Search for the cell housing the specified text and yield its (x, y) center coordinate. 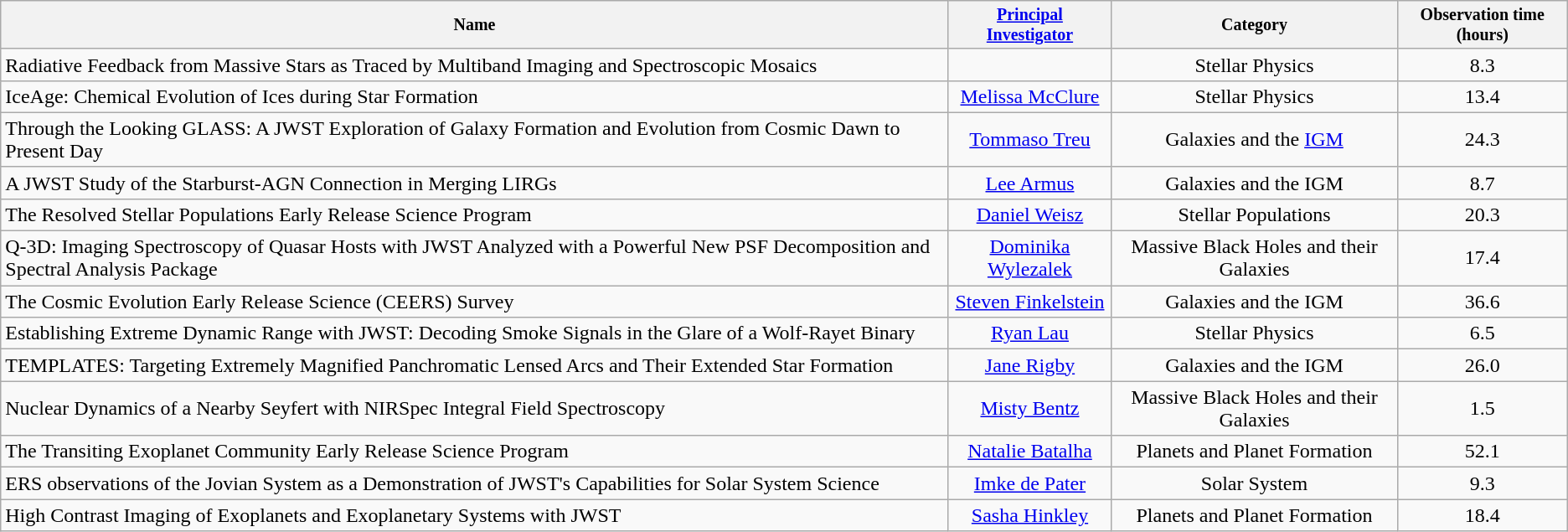
8.3 (1483, 65)
36.6 (1483, 302)
Stellar Populations (1255, 214)
TEMPLATES: Targeting Extremely Magnified Panchromatic Lensed Arcs and Their Extended Star Formation (474, 365)
Natalie Batalha (1030, 452)
Category (1255, 25)
The Transiting Exoplanet Community Early Release Science Program (474, 452)
The Resolved Stellar Populations Early Release Science Program (474, 214)
13.4 (1483, 96)
Ryan Lau (1030, 333)
Establishing Extreme Dynamic Range with JWST: Decoding Smoke Signals in the Glare of a Wolf-Rayet Binary (474, 333)
Jane Rigby (1030, 365)
Tommaso Treu (1030, 139)
Imke de Pater (1030, 483)
1.5 (1483, 409)
Q-3D: Imaging Spectroscopy of Quasar Hosts with JWST Analyzed with a Powerful New PSF Decomposition and Spectral Analysis Package (474, 258)
Observation time (hours) (1483, 25)
6.5 (1483, 333)
Misty Bentz (1030, 409)
8.7 (1483, 183)
IceAge: Chemical Evolution of Ices during Star Formation (474, 96)
A JWST Study of the Starburst-AGN Connection in Merging LIRGs (474, 183)
Melissa McClure (1030, 96)
Sasha Hinkley (1030, 515)
Through the Looking GLASS: A JWST Exploration of Galaxy Formation and Evolution from Cosmic Dawn to Present Day (474, 139)
The Cosmic Evolution Early Release Science (CEERS) Survey (474, 302)
20.3 (1483, 214)
Solar System (1255, 483)
Steven Finkelstein (1030, 302)
High Contrast Imaging of Exoplanets and Exoplanetary Systems with JWST (474, 515)
9.3 (1483, 483)
17.4 (1483, 258)
Name (474, 25)
26.0 (1483, 365)
18.4 (1483, 515)
Daniel Weisz (1030, 214)
Lee Armus (1030, 183)
24.3 (1483, 139)
Nuclear Dynamics of a Nearby Seyfert with NIRSpec Integral Field Spectroscopy (474, 409)
52.1 (1483, 452)
Radiative Feedback from Massive Stars as Traced by Multiband Imaging and Spectroscopic Mosaics (474, 65)
ERS observations of the Jovian System as a Demonstration of JWST's Capabilities for Solar System Science (474, 483)
Dominika Wylezalek (1030, 258)
Principal Investigator (1030, 25)
